Detect which cell encompasses the target text, then output its [X, Y] center coordinate. 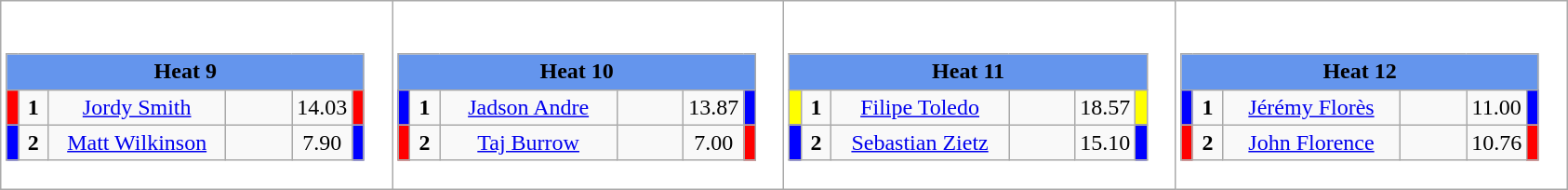
Jadson Andre [528, 107]
Heat 10 [577, 72]
7.00 [714, 142]
Sebastian Zietz [921, 142]
18.57 [1105, 107]
Heat 12 1 Jérémy Florès 11.00 2 John Florence 10.76 [1371, 95]
John Florence [1311, 142]
Taj Burrow [528, 142]
14.03 [322, 107]
Heat 9 [185, 72]
Matt Wilkinson [138, 142]
13.87 [714, 107]
Heat 9 1 Jordy Smith 14.03 2 Matt Wilkinson 7.90 [197, 95]
Jordy Smith [138, 107]
11.00 [1497, 107]
Filipe Toledo [921, 107]
Heat 11 1 Filipe Toledo 18.57 2 Sebastian Zietz 15.10 [980, 95]
Jérémy Florès [1311, 107]
7.90 [322, 142]
Heat 10 1 Jadson Andre 13.87 2 Taj Burrow 7.00 [588, 95]
10.76 [1497, 142]
15.10 [1105, 142]
Heat 11 [968, 72]
Heat 12 [1360, 72]
